Search for the cell housing the specified text and yield its [X, Y] center coordinate. 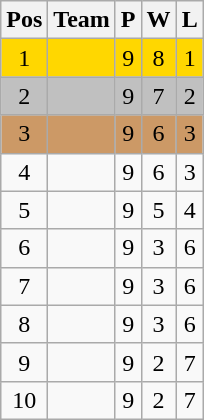
10 [24, 400]
W [158, 20]
Pos [24, 20]
L [190, 20]
P [128, 20]
Team [82, 20]
